Find where the given text appears and provide that cell's center as (x, y) coordinate. 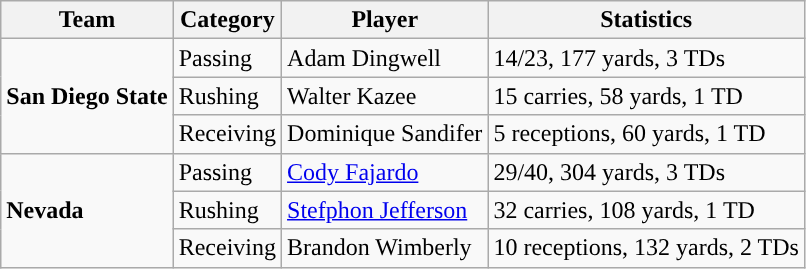
Category (227, 20)
Statistics (646, 20)
5 receptions, 60 yards, 1 TD (646, 134)
Walter Kazee (385, 96)
32 carries, 108 yards, 1 TD (646, 210)
15 carries, 58 yards, 1 TD (646, 96)
10 receptions, 132 yards, 2 TDs (646, 248)
Nevada (87, 210)
San Diego State (87, 96)
Cody Fajardo (385, 172)
14/23, 177 yards, 3 TDs (646, 58)
Stefphon Jefferson (385, 210)
Player (385, 20)
Team (87, 20)
29/40, 304 yards, 3 TDs (646, 172)
Dominique Sandifer (385, 134)
Adam Dingwell (385, 58)
Brandon Wimberly (385, 248)
